Output the [x, y] coordinate of the center of the cell containing the given text.  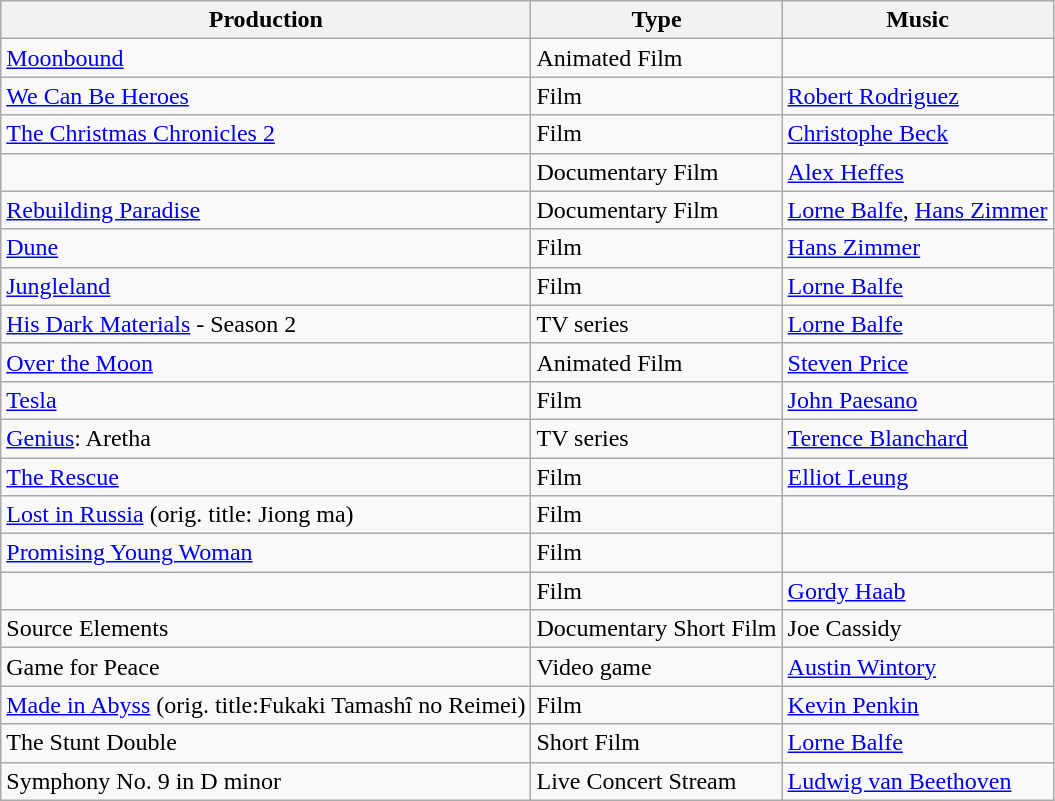
Over the Moon [266, 362]
Live Concert Stream [656, 781]
Music [918, 20]
We Can Be Heroes [266, 96]
Elliot Leung [918, 477]
Tesla [266, 400]
Documentary Short Film [656, 629]
Hans Zimmer [918, 248]
Type [656, 20]
Genius: Aretha [266, 438]
The Christmas Chronicles 2 [266, 134]
Alex Heffes [918, 172]
Promising Young Woman [266, 553]
Ludwig van Beethoven [918, 781]
Lorne Balfe, Hans Zimmer [918, 210]
Kevin Penkin [918, 705]
Robert Rodriguez [918, 96]
Christophe Beck [918, 134]
The Rescue [266, 477]
Rebuilding Paradise [266, 210]
Game for Peace [266, 667]
Production [266, 20]
His Dark Materials - Season 2 [266, 324]
Video game [656, 667]
Short Film [656, 743]
Lost in Russia (orig. title: Jiong ma) [266, 515]
Source Elements [266, 629]
Symphony No. 9 in D minor [266, 781]
Moonbound [266, 58]
John Paesano [918, 400]
Dune [266, 248]
Made in Abyss (orig. title:Fukaki Tamashî no Reimei) [266, 705]
The Stunt Double [266, 743]
Joe Cassidy [918, 629]
Austin Wintory [918, 667]
Steven Price [918, 362]
Terence Blanchard [918, 438]
Gordy Haab [918, 591]
Jungleland [266, 286]
